For the text-containing cell, return its midpoint in (X, Y) coordinate format. 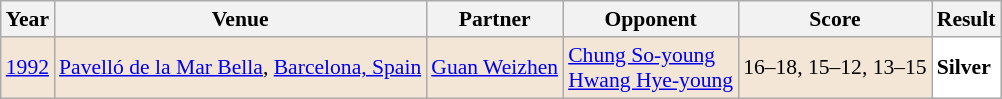
Score (835, 19)
Guan Weizhen (494, 68)
Opponent (650, 19)
Venue (240, 19)
Result (966, 19)
Pavelló de la Mar Bella, Barcelona, Spain (240, 68)
Partner (494, 19)
Silver (966, 68)
16–18, 15–12, 13–15 (835, 68)
Chung So-young Hwang Hye-young (650, 68)
Year (28, 19)
1992 (28, 68)
